Output the [X, Y] coordinate of the center of the cell containing the given text.  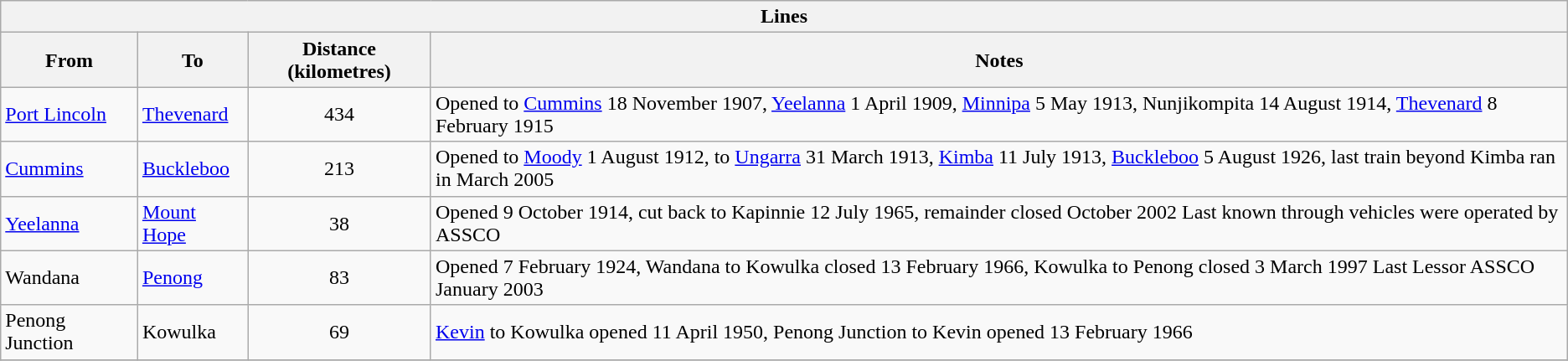
Distance (kilometres) [340, 60]
Thevenard [193, 114]
To [193, 60]
Lines [784, 17]
Notes [998, 60]
Yeelanna [70, 223]
Kevin to Kowulka opened 11 April 1950, Penong Junction to Kevin opened 13 February 1966 [998, 332]
Kowulka [193, 332]
69 [340, 332]
38 [340, 223]
Opened to Cummins 18 November 1907, Yeelanna 1 April 1909, Minnipa 5 May 1913, Nunjikompita 14 August 1914, Thevenard 8 February 1915 [998, 114]
Buckleboo [193, 169]
83 [340, 278]
Opened 9 October 1914, cut back to Kapinnie 12 July 1965, remainder closed October 2002 Last known through vehicles were operated by ASSCO [998, 223]
Penong [193, 278]
213 [340, 169]
Penong Junction [70, 332]
Opened to Moody 1 August 1912, to Ungarra 31 March 1913, Kimba 11 July 1913, Buckleboo 5 August 1926, last train beyond Kimba ran in March 2005 [998, 169]
Mount Hope [193, 223]
From [70, 60]
Opened 7 February 1924, Wandana to Kowulka closed 13 February 1966, Kowulka to Penong closed 3 March 1997 Last Lessor ASSCO January 2003 [998, 278]
434 [340, 114]
Cummins [70, 169]
Wandana [70, 278]
Port Lincoln [70, 114]
